Search for the cell housing the specified text and yield its [x, y] center coordinate. 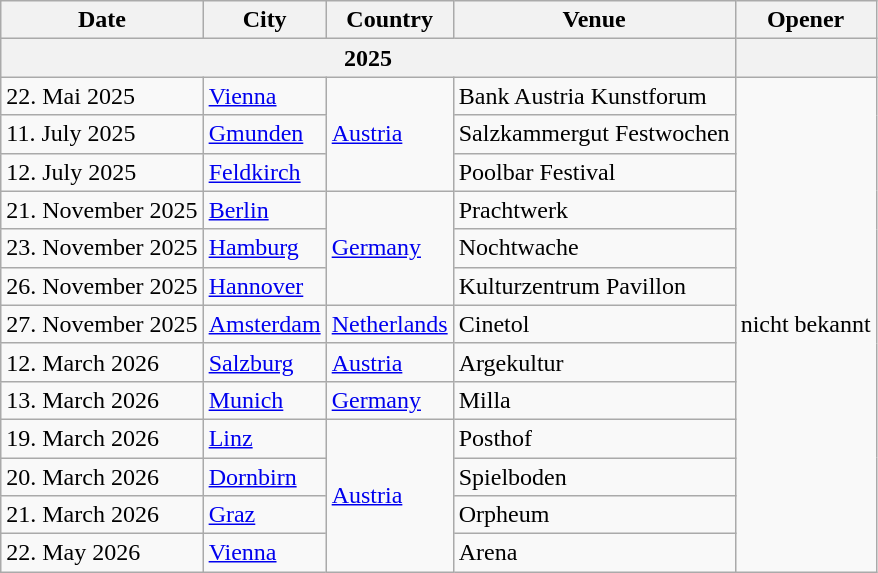
Cinetol [594, 324]
Poolbar Festival [594, 172]
22. Mai 2025 [102, 96]
Opener [806, 20]
Nochtwache [594, 248]
Salzburg [264, 362]
Arena [594, 553]
Gmunden [264, 134]
11. July 2025 [102, 134]
21. March 2026 [102, 515]
26. November 2025 [102, 286]
27. November 2025 [102, 324]
Graz [264, 515]
Netherlands [390, 324]
Orpheum [594, 515]
12. March 2026 [102, 362]
21. November 2025 [102, 210]
Dornbirn [264, 477]
Country [390, 20]
Amsterdam [264, 324]
Salzkammergut Festwochen [594, 134]
Berlin [264, 210]
12. July 2025 [102, 172]
Date [102, 20]
Venue [594, 20]
23. November 2025 [102, 248]
City [264, 20]
20. March 2026 [102, 477]
Argekultur [594, 362]
Munich [264, 400]
Posthof [594, 438]
Feldkirch [264, 172]
Bank Austria Kunstforum [594, 96]
Spielboden [594, 477]
2025 [368, 58]
Hamburg [264, 248]
19. March 2026 [102, 438]
Prachtwerk [594, 210]
Linz [264, 438]
Kulturzentrum Pavillon [594, 286]
22. May 2026 [102, 553]
nicht bekannt [806, 324]
Hannover [264, 286]
Milla [594, 400]
13. March 2026 [102, 400]
